Return [x, y] of the center of cell containing provided text 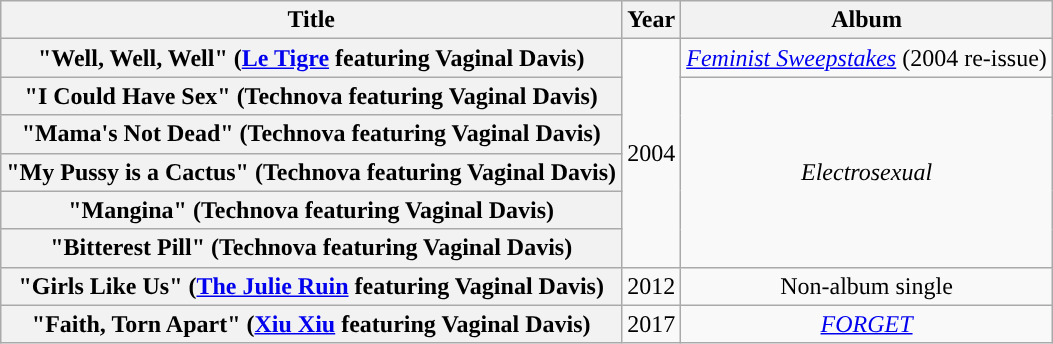
2017 [652, 324]
"My Pussy is a Cactus" (Technova featuring Vaginal Davis) [312, 172]
Electrosexual [867, 172]
"Well, Well, Well" (Le Tigre featuring Vaginal Davis) [312, 58]
Year [652, 20]
"Faith, Torn Apart" (Xiu Xiu featuring Vaginal Davis) [312, 324]
"Mangina" (Technova featuring Vaginal Davis) [312, 210]
"Mama's Not Dead" (Technova featuring Vaginal Davis) [312, 134]
2012 [652, 286]
FORGET [867, 324]
"I Could Have Sex" (Technova featuring Vaginal Davis) [312, 96]
Album [867, 20]
Non-album single [867, 286]
"Bitterest Pill" (Technova featuring Vaginal Davis) [312, 248]
Title [312, 20]
Feminist Sweepstakes (2004 re-issue) [867, 58]
2004 [652, 153]
"Girls Like Us" (The Julie Ruin featuring Vaginal Davis) [312, 286]
